Capture the cell that displays the provided text and extract its (X, Y) central coordinate. 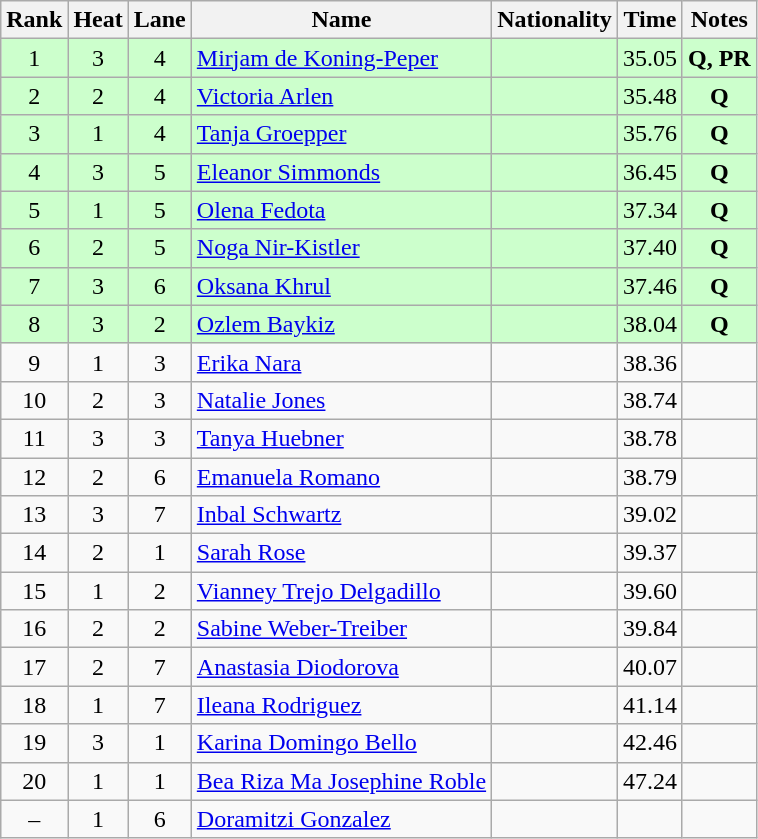
35.05 (650, 58)
Erika Nara (341, 362)
Tanja Groepper (341, 134)
Rank (34, 20)
Mirjam de Koning-Peper (341, 58)
Victoria Arlen (341, 96)
Vianney Trejo Delgadillo (341, 591)
13 (34, 515)
Nationality (555, 20)
37.34 (650, 210)
Bea Riza Ma Josephine Roble (341, 781)
Notes (719, 20)
Ileana Rodriguez (341, 705)
39.60 (650, 591)
39.84 (650, 629)
Q, PR (719, 58)
Heat (98, 20)
Natalie Jones (341, 400)
Sarah Rose (341, 553)
38.74 (650, 400)
Lane (160, 20)
– (34, 819)
Time (650, 20)
9 (34, 362)
47.24 (650, 781)
14 (34, 553)
40.07 (650, 667)
11 (34, 438)
38.36 (650, 362)
39.37 (650, 553)
12 (34, 477)
Emanuela Romano (341, 477)
Noga Nir-Kistler (341, 248)
Ozlem Baykiz (341, 324)
8 (34, 324)
38.79 (650, 477)
18 (34, 705)
Eleanor Simmonds (341, 172)
Doramitzi Gonzalez (341, 819)
38.78 (650, 438)
Tanya Huebner (341, 438)
39.02 (650, 515)
19 (34, 743)
36.45 (650, 172)
35.48 (650, 96)
Name (341, 20)
Oksana Khrul (341, 286)
17 (34, 667)
37.40 (650, 248)
37.46 (650, 286)
41.14 (650, 705)
16 (34, 629)
15 (34, 591)
Anastasia Diodorova (341, 667)
Olena Fedota (341, 210)
10 (34, 400)
Karina Domingo Bello (341, 743)
20 (34, 781)
38.04 (650, 324)
42.46 (650, 743)
Inbal Schwartz (341, 515)
35.76 (650, 134)
Sabine Weber-Treiber (341, 629)
